From the cell containing the given text, extract its center point as [X, Y] coordinate. 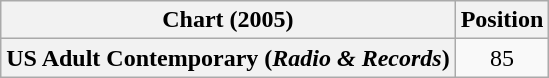
US Adult Contemporary (Radio & Records) [228, 58]
85 [502, 58]
Position [502, 20]
Chart (2005) [228, 20]
